Determine the [X, Y] coordinate at the center of the cell enclosing the given text.  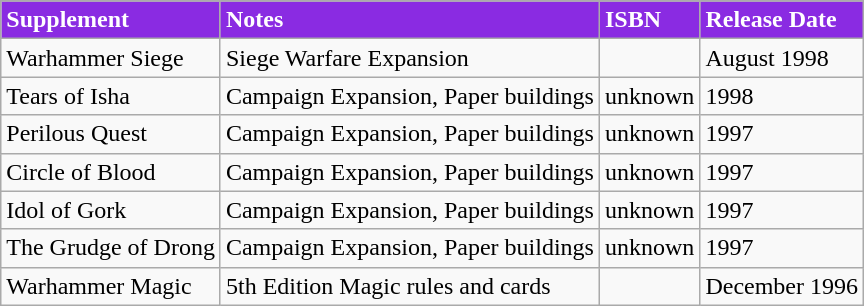
ISBN [649, 20]
Idol of Gork [111, 210]
1998 [782, 96]
Circle of Blood [111, 172]
Warhammer Siege [111, 58]
Tears of Isha [111, 96]
December 1996 [782, 286]
Notes [410, 20]
Warhammer Magic [111, 286]
Siege Warfare Expansion [410, 58]
Release Date [782, 20]
August 1998 [782, 58]
The Grudge of Drong [111, 248]
Supplement [111, 20]
Perilous Quest [111, 134]
5th Edition Magic rules and cards [410, 286]
